Extract the (X, Y) coordinate from the center of the cell holding the provided text.  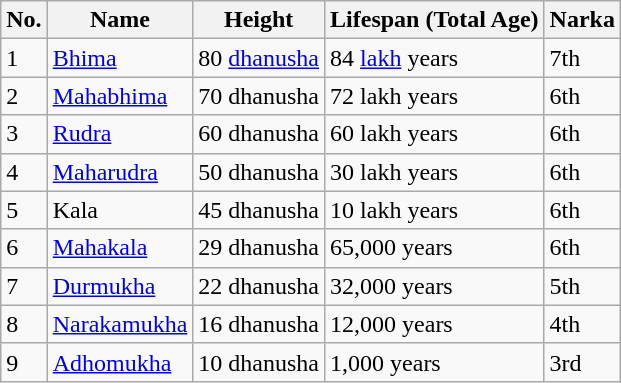
22 dhanusha (259, 286)
Adhomukha (120, 362)
10 dhanusha (259, 362)
2 (24, 96)
50 dhanusha (259, 172)
45 dhanusha (259, 210)
4th (582, 324)
6 (24, 248)
29 dhanusha (259, 248)
10 lakh years (435, 210)
7th (582, 58)
30 lakh years (435, 172)
1,000 years (435, 362)
Mahakala (120, 248)
8 (24, 324)
No. (24, 20)
5th (582, 286)
Bhima (120, 58)
70 dhanusha (259, 96)
72 lakh years (435, 96)
Durmukha (120, 286)
Kala (120, 210)
32,000 years (435, 286)
9 (24, 362)
3rd (582, 362)
Narakamukha (120, 324)
5 (24, 210)
Mahabhima (120, 96)
84 lakh years (435, 58)
4 (24, 172)
80 dhanusha (259, 58)
60 dhanusha (259, 134)
7 (24, 286)
3 (24, 134)
12,000 years (435, 324)
Maharudra (120, 172)
Name (120, 20)
16 dhanusha (259, 324)
Lifespan (Total Age) (435, 20)
1 (24, 58)
60 lakh years (435, 134)
65,000 years (435, 248)
Narka (582, 20)
Height (259, 20)
Rudra (120, 134)
